Locate the cell with the specified text and output its (X, Y) center coordinate. 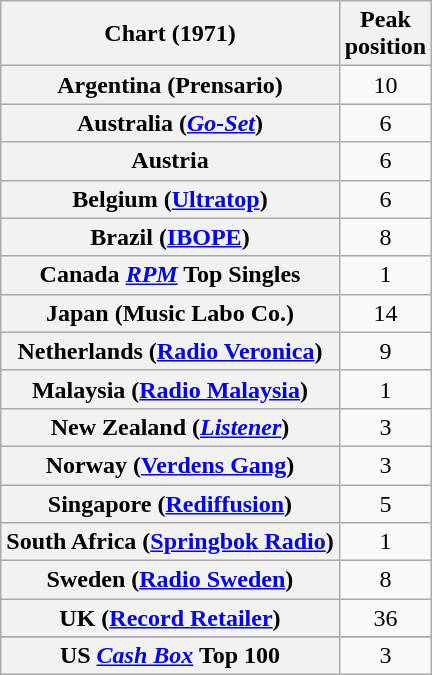
Peakposition (385, 34)
Singapore (Rediffusion) (170, 503)
Belgium (Ultratop) (170, 199)
Canada RPM Top Singles (170, 275)
US Cash Box Top 100 (170, 656)
14 (385, 313)
Japan (Music Labo Co.) (170, 313)
Chart (1971) (170, 34)
36 (385, 618)
New Zealand (Listener) (170, 427)
Austria (170, 161)
Sweden (Radio Sweden) (170, 580)
South Africa (Springbok Radio) (170, 542)
UK (Record Retailer) (170, 618)
5 (385, 503)
Argentina (Prensario) (170, 85)
10 (385, 85)
Brazil (IBOPE) (170, 237)
Netherlands (Radio Veronica) (170, 351)
9 (385, 351)
Norway (Verdens Gang) (170, 465)
Australia (Go-Set) (170, 123)
Malaysia (Radio Malaysia) (170, 389)
